From the cell containing the given text, extract its center point as [x, y] coordinate. 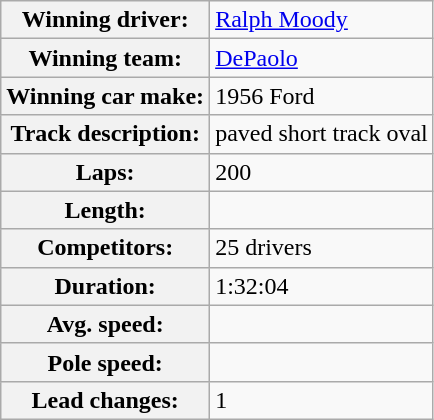
1:32:04 [322, 286]
Winning team: [106, 58]
Track description: [106, 134]
Winning car make: [106, 96]
Lead changes: [106, 400]
200 [322, 172]
Pole speed: [106, 362]
DePaolo [322, 58]
1956 Ford [322, 96]
Laps: [106, 172]
Avg. speed: [106, 324]
1 [322, 400]
paved short track oval [322, 134]
Winning driver: [106, 20]
Competitors: [106, 248]
Ralph Moody [322, 20]
25 drivers [322, 248]
Length: [106, 210]
Duration: [106, 286]
